Find where the given text appears and provide that cell's center as (X, Y) coordinate. 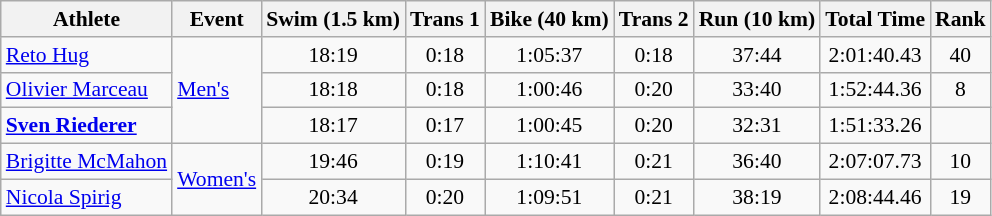
32:31 (757, 126)
Run (10 km) (757, 19)
36:40 (757, 162)
Sven Riederer (86, 126)
Nicola Spirig (86, 197)
1:51:33.26 (875, 126)
0:19 (445, 162)
Trans 2 (654, 19)
1:05:37 (550, 55)
33:40 (757, 90)
20:34 (333, 197)
Athlete (86, 19)
Women's (216, 180)
Event (216, 19)
8 (960, 90)
10 (960, 162)
37:44 (757, 55)
18:18 (333, 90)
Brigitte McMahon (86, 162)
1:52:44.36 (875, 90)
2:08:44.46 (875, 197)
2:01:40.43 (875, 55)
18:17 (333, 126)
Men's (216, 90)
2:07:07.73 (875, 162)
40 (960, 55)
1:10:41 (550, 162)
1:00:46 (550, 90)
Total Time (875, 19)
0:17 (445, 126)
1:09:51 (550, 197)
18:19 (333, 55)
19:46 (333, 162)
1:00:45 (550, 126)
Bike (40 km) (550, 19)
Swim (1.5 km) (333, 19)
19 (960, 197)
38:19 (757, 197)
Reto Hug (86, 55)
Olivier Marceau (86, 90)
Trans 1 (445, 19)
Rank (960, 19)
